Capture the cell that displays the provided text and extract its [x, y] central coordinate. 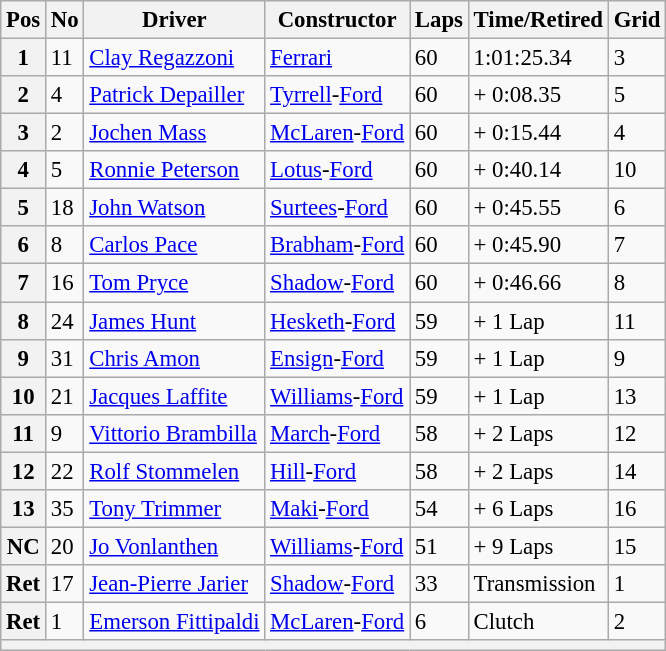
Hill-Ford [338, 471]
Lotus-Ford [338, 170]
31 [65, 358]
Patrick Depailler [174, 95]
Transmission [538, 584]
Laps [440, 20]
17 [65, 584]
33 [440, 584]
1:01:25.34 [538, 58]
Grid [636, 20]
Tyrrell-Ford [338, 95]
Time/Retired [538, 20]
Ensign-Ford [338, 358]
14 [636, 471]
Jo Vonlanthen [174, 546]
+ 0:46.66 [538, 283]
Clutch [538, 621]
15 [636, 546]
22 [65, 471]
Hesketh-Ford [338, 321]
March-Ford [338, 433]
+ 9 Laps [538, 546]
18 [65, 208]
Jean-Pierre Jarier [174, 584]
Emerson Fittipaldi [174, 621]
24 [65, 321]
51 [440, 546]
No [65, 20]
+ 0:45.55 [538, 208]
Rolf Stommelen [174, 471]
Clay Regazzoni [174, 58]
+ 0:15.44 [538, 133]
Tony Trimmer [174, 509]
Pos [24, 20]
+ 6 Laps [538, 509]
NC [24, 546]
54 [440, 509]
Carlos Pace [174, 245]
Tom Pryce [174, 283]
James Hunt [174, 321]
Ronnie Peterson [174, 170]
35 [65, 509]
Ferrari [338, 58]
Brabham-Ford [338, 245]
Jacques Laffite [174, 396]
Constructor [338, 20]
Jochen Mass [174, 133]
+ 0:08.35 [538, 95]
+ 0:45.90 [538, 245]
Driver [174, 20]
Surtees-Ford [338, 208]
Maki-Ford [338, 509]
John Watson [174, 208]
Chris Amon [174, 358]
21 [65, 396]
+ 0:40.14 [538, 170]
Vittorio Brambilla [174, 433]
20 [65, 546]
